From the cell containing the given text, extract its center point as (x, y) coordinate. 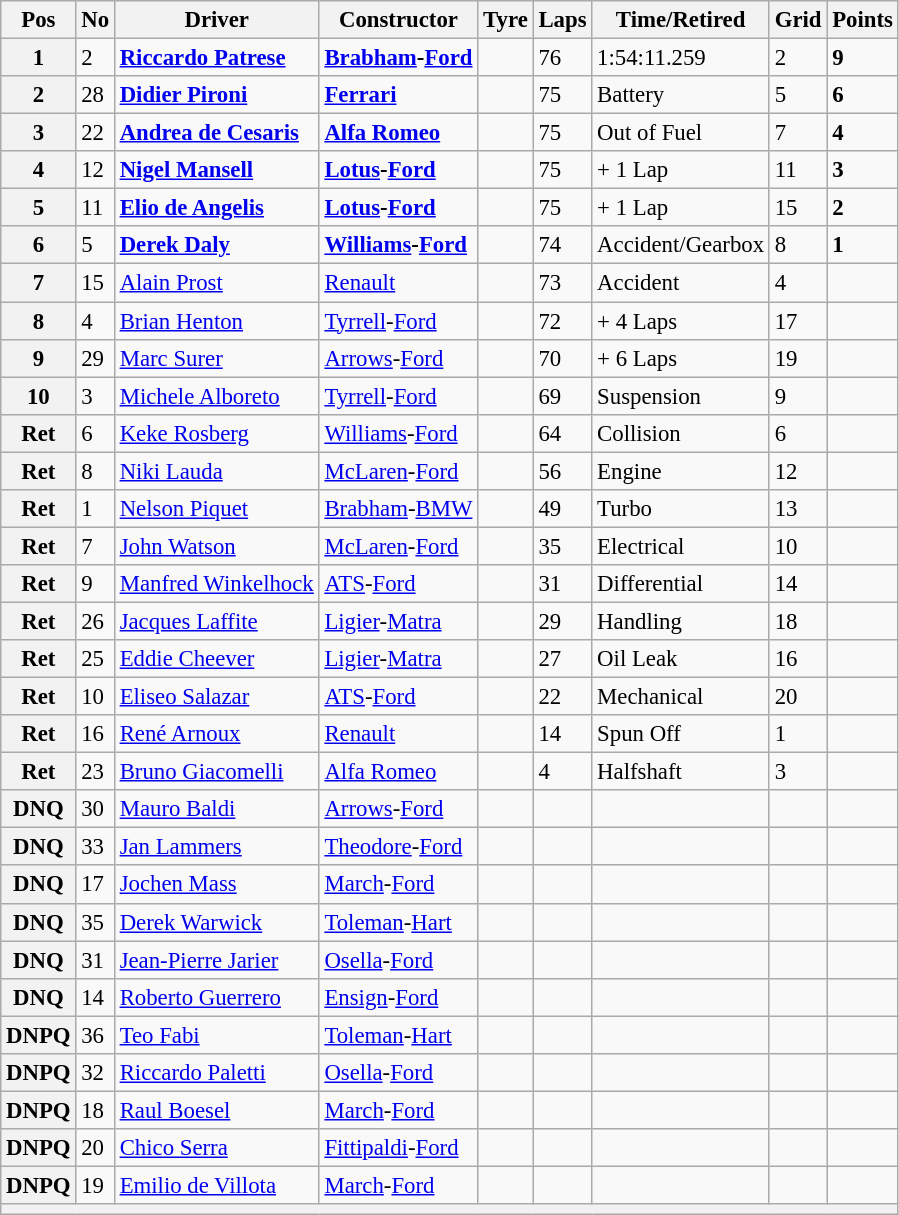
Collision (681, 433)
27 (562, 659)
Derek Warwick (216, 922)
Laps (562, 20)
Eddie Cheever (216, 659)
Bruno Giacomelli (216, 772)
Turbo (681, 509)
25 (95, 659)
Jochen Mass (216, 885)
74 (562, 245)
28 (95, 95)
Electrical (681, 546)
Jan Lammers (216, 847)
Driver (216, 20)
13 (798, 509)
No (95, 20)
Engine (681, 471)
76 (562, 58)
Derek Daly (216, 245)
49 (562, 509)
Theodore-Ford (398, 847)
Halfshaft (681, 772)
56 (562, 471)
64 (562, 433)
Brabham-Ford (398, 58)
Nelson Piquet (216, 509)
30 (95, 809)
Raul Boesel (216, 1110)
+ 4 Laps (681, 321)
Teo Fabi (216, 1035)
72 (562, 321)
Mechanical (681, 697)
Alain Prost (216, 283)
Fittipaldi-Ford (398, 1148)
Points (862, 20)
23 (95, 772)
Eliseo Salazar (216, 697)
Spun Off (681, 734)
Tyre (506, 20)
Pos (38, 20)
+ 6 Laps (681, 358)
Nigel Mansell (216, 170)
36 (95, 1035)
Suspension (681, 396)
Brian Henton (216, 321)
Time/Retired (681, 20)
Elio de Angelis (216, 208)
Ferrari (398, 95)
Didier Pironi (216, 95)
Jacques Laffite (216, 621)
Keke Rosberg (216, 433)
Ensign-Ford (398, 997)
69 (562, 396)
Out of Fuel (681, 133)
John Watson (216, 546)
Mauro Baldi (216, 809)
Constructor (398, 20)
Marc Surer (216, 358)
Jean-Pierre Jarier (216, 960)
Chico Serra (216, 1148)
Handling (681, 621)
Niki Lauda (216, 471)
Riccardo Paletti (216, 1073)
Michele Alboreto (216, 396)
Accident/Gearbox (681, 245)
Andrea de Cesaris (216, 133)
Battery (681, 95)
32 (95, 1073)
Accident (681, 283)
Brabham-BMW (398, 509)
Riccardo Patrese (216, 58)
33 (95, 847)
70 (562, 358)
René Arnoux (216, 734)
73 (562, 283)
Differential (681, 584)
1:54:11.259 (681, 58)
Emilio de Villota (216, 1185)
26 (95, 621)
Manfred Winkelhock (216, 584)
Roberto Guerrero (216, 997)
Grid (798, 20)
Oil Leak (681, 659)
